Scan for the cell matching the given text and deliver its (X, Y) coordinate at center. 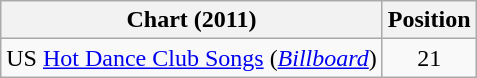
Position (429, 20)
US Hot Dance Club Songs (Billboard) (192, 58)
21 (429, 58)
Chart (2011) (192, 20)
